Identify which cell holds the provided text, then report its [X, Y] central coordinate. 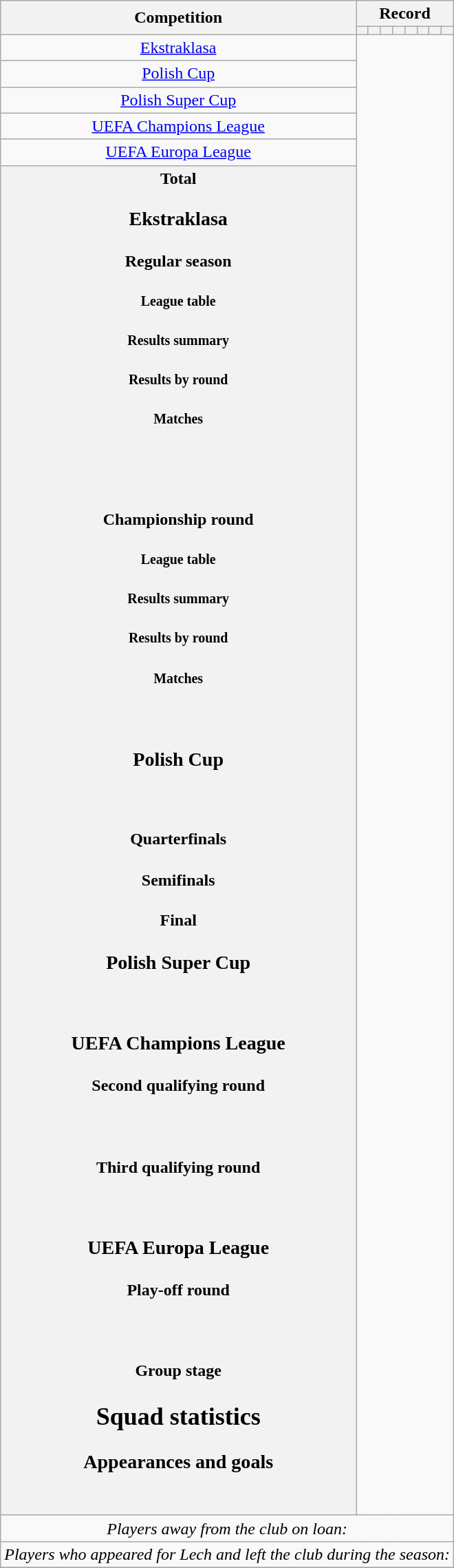
Players who appeared for Lech and left the club during the season: [227, 1554]
UEFA Europa League [179, 152]
Ekstraklasa [179, 48]
Players away from the club on loan: [227, 1528]
Competition [179, 18]
Polish Cup [179, 74]
Record [405, 14]
UEFA Champions League [179, 126]
Polish Super Cup [179, 100]
